Determine the (x, y) coordinate at the center of the cell enclosing the given text.  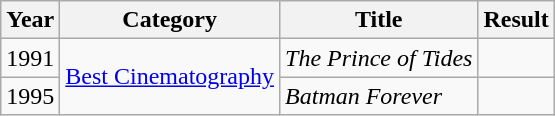
Best Cinematography (170, 77)
Batman Forever (379, 96)
Category (170, 20)
Result (516, 20)
1991 (30, 58)
The Prince of Tides (379, 58)
1995 (30, 96)
Year (30, 20)
Title (379, 20)
